Determine the [X, Y] coordinate at the center of the cell enclosing the given text.  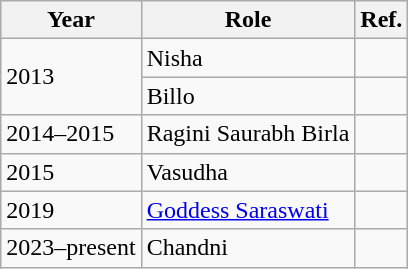
Billo [248, 96]
Nisha [248, 58]
2015 [71, 172]
Ref. [382, 20]
2019 [71, 210]
Role [248, 20]
Goddess Saraswati [248, 210]
Chandni [248, 248]
2014–2015 [71, 134]
Ragini Saurabh Birla [248, 134]
2013 [71, 77]
2023–present [71, 248]
Vasudha [248, 172]
Year [71, 20]
